Detect which cell encompasses the target text, then output its (x, y) center coordinate. 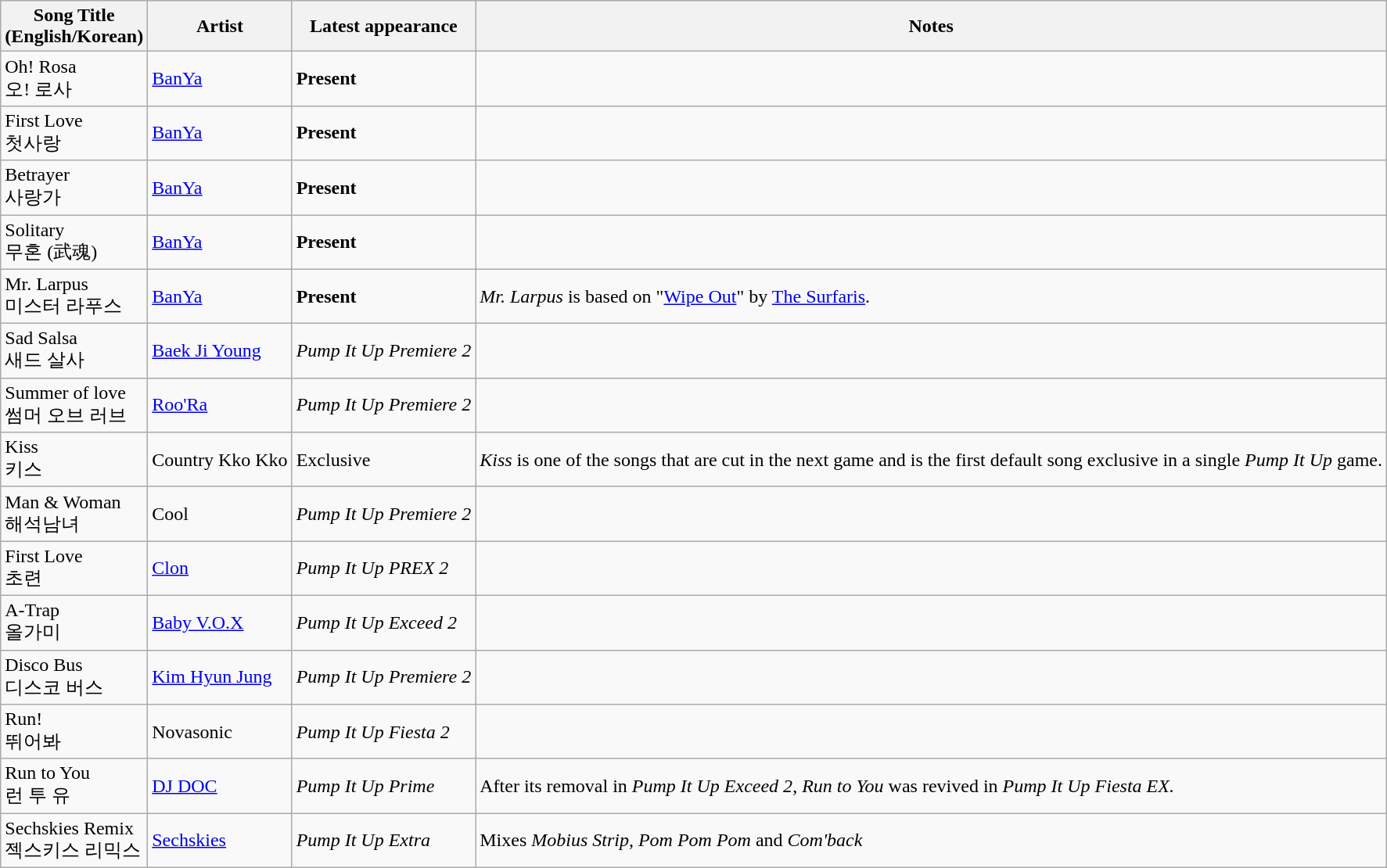
Run to You런 투 유 (74, 786)
Oh! Rosa오! 로사 (74, 79)
Country Kko Kko (220, 460)
Baek Ji Young (220, 351)
DJ DOC (220, 786)
Song Title(English/Korean) (74, 27)
Mr. Larpus is based on "Wipe Out" by The Surfaris. (931, 296)
Pump It Up Extra (383, 841)
Sad Salsa새드 살사 (74, 351)
Roo'Ra (220, 405)
Disco Bus디스코 버스 (74, 677)
Exclusive (383, 460)
Kiss키스 (74, 460)
Sechskies Remix젝스키스 리믹스 (74, 841)
Betrayer사랑가 (74, 188)
Sechskies (220, 841)
Kiss is one of the songs that are cut in the next game and is the first default song exclusive in a single Pump It Up game. (931, 460)
A-Trap올가미 (74, 622)
Cool (220, 514)
Notes (931, 27)
Artist (220, 27)
First Love첫사랑 (74, 133)
Pump It Up Exceed 2 (383, 622)
Mr. Larpus미스터 라푸스 (74, 296)
Man & Woman해석남녀 (74, 514)
Summer of love썸머 오브 러브 (74, 405)
Novasonic (220, 732)
After its removal in Pump It Up Exceed 2, Run to You was revived in Pump It Up Fiesta EX. (931, 786)
Mixes Mobius Strip, Pom Pom Pom and Com'back (931, 841)
Clon (220, 569)
Run!뛰어봐 (74, 732)
Pump It Up Prime (383, 786)
Kim Hyun Jung (220, 677)
Baby V.O.X (220, 622)
Latest appearance (383, 27)
Solitary무혼 (武魂) (74, 242)
First Love초련 (74, 569)
Pump It Up Fiesta 2 (383, 732)
Pump It Up PREX 2 (383, 569)
